Scan for the cell matching the given text and deliver its [x, y] coordinate at center. 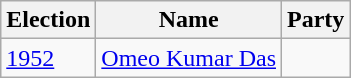
Omeo Kumar Das [189, 58]
Party [316, 20]
Election [48, 20]
1952 [48, 58]
Name [189, 20]
